Scan for the cell matching the given text and deliver its [x, y] coordinate at center. 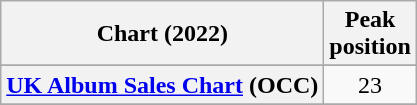
Chart (2022) [162, 34]
Peakposition [370, 34]
UK Album Sales Chart (OCC) [162, 85]
23 [370, 85]
